Output the [x, y] coordinate of the center of the cell containing the given text.  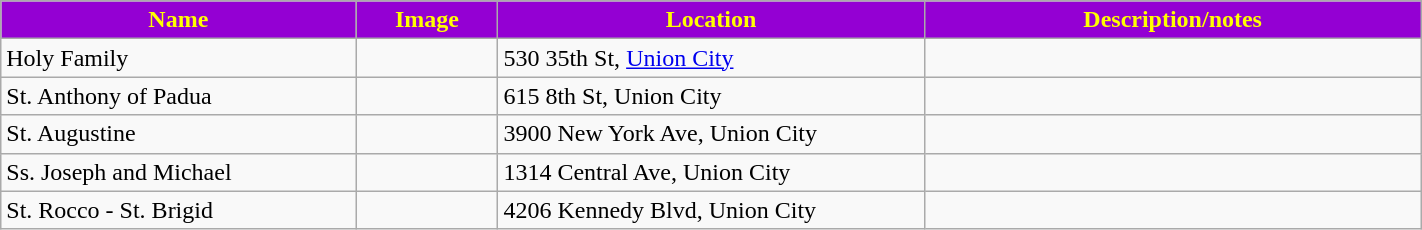
Description/notes [1172, 20]
St. Rocco - St. Brigid [178, 210]
530 35th St, Union City [711, 58]
St. Augustine [178, 134]
Ss. Joseph and Michael [178, 172]
Location [711, 20]
Name [178, 20]
615 8th St, Union City [711, 96]
4206 Kennedy Blvd, Union City [711, 210]
1314 Central Ave, Union City [711, 172]
Holy Family [178, 58]
3900 New York Ave, Union City [711, 134]
Image [427, 20]
St. Anthony of Padua [178, 96]
